Provide the [X, Y] coordinate of the cell's center where the given text is located.  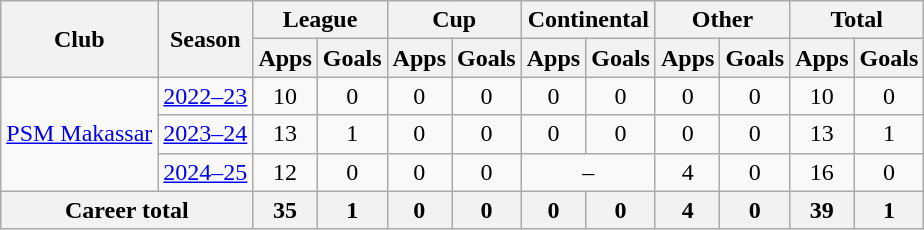
12 [285, 172]
35 [285, 210]
2022–23 [206, 96]
Cup [454, 20]
16 [822, 172]
Other [722, 20]
Total [857, 20]
– [588, 172]
2024–25 [206, 172]
League [320, 20]
Club [80, 39]
2023–24 [206, 134]
Season [206, 39]
39 [822, 210]
Career total [127, 210]
Continental [588, 20]
PSM Makassar [80, 134]
